Return the [X, Y] coordinate for the center point of the cell that contains the specified text.  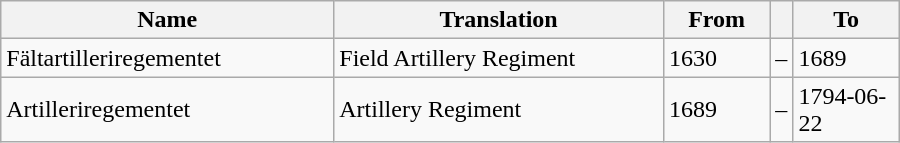
1794-06-22 [846, 110]
To [846, 20]
Fältartilleriregementet [168, 58]
Field Artillery Regiment [499, 58]
Artilleriregementet [168, 110]
Translation [499, 20]
Name [168, 20]
Artillery Regiment [499, 110]
From [716, 20]
1630 [716, 58]
